For the text-containing cell, return its midpoint in (x, y) coordinate format. 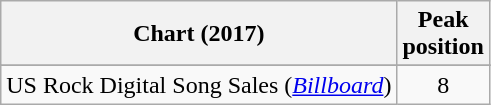
8 (443, 85)
US Rock Digital Song Sales (Billboard) (199, 85)
Chart (2017) (199, 34)
Peakposition (443, 34)
